Extract the (X, Y) coordinate from the center of the cell holding the provided text.  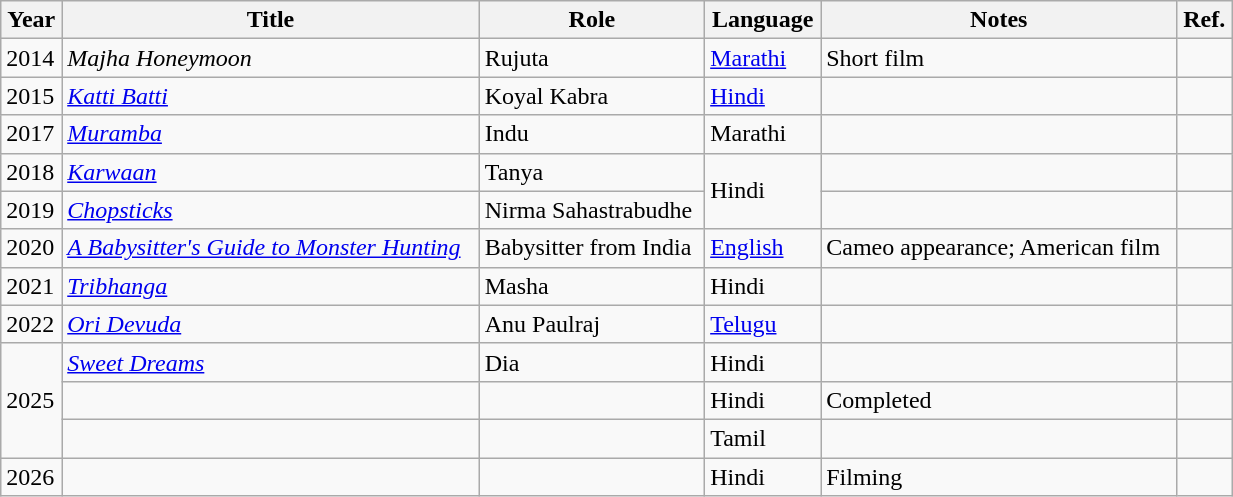
Rujuta (592, 58)
2020 (32, 248)
Tanya (592, 172)
2019 (32, 210)
Cameo appearance; American film (999, 248)
Telugu (763, 324)
Filming (999, 477)
Masha (592, 286)
Tribhanga (271, 286)
2021 (32, 286)
English (763, 248)
Katti Batti (271, 96)
Karwaan (271, 172)
Majha Honeymoon (271, 58)
Notes (999, 20)
Ori Devuda (271, 324)
Nirma Sahastrabudhe (592, 210)
Muramba (271, 134)
Tamil (763, 438)
Dia (592, 362)
Role (592, 20)
2026 (32, 477)
2022 (32, 324)
2025 (32, 400)
Koyal Kabra (592, 96)
Sweet Dreams (271, 362)
2018 (32, 172)
Title (271, 20)
2017 (32, 134)
Babysitter from India (592, 248)
Language (763, 20)
A Babysitter's Guide to Monster Hunting (271, 248)
Anu Paulraj (592, 324)
Ref. (1204, 20)
2015 (32, 96)
Chopsticks (271, 210)
Year (32, 20)
2014 (32, 58)
Completed (999, 400)
Short film (999, 58)
Indu (592, 134)
